Capture the cell that displays the provided text and extract its [X, Y] central coordinate. 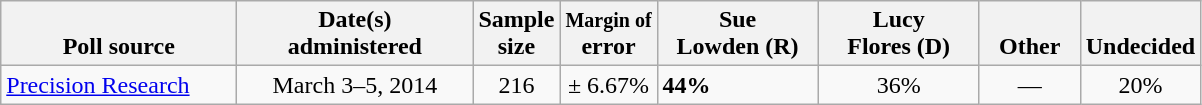
Precision Research [119, 85]
36% [898, 85]
216 [516, 85]
20% [1140, 85]
44% [738, 85]
Date(s)administered [355, 34]
SueLowden (R) [738, 34]
Other [1030, 34]
LucyFlores (D) [898, 34]
Undecided [1140, 34]
March 3–5, 2014 [355, 85]
Poll source [119, 34]
Margin oferror [608, 34]
— [1030, 85]
± 6.67% [608, 85]
Samplesize [516, 34]
